Return the (X, Y) coordinate for the center point of the cell that contains the specified text.  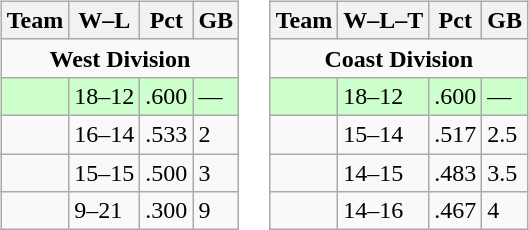
.517 (456, 134)
3 (216, 173)
.500 (166, 173)
3.5 (505, 173)
16–14 (104, 134)
West Division (120, 58)
9–21 (104, 211)
Coast Division (398, 58)
15–15 (104, 173)
9 (216, 211)
.533 (166, 134)
.300 (166, 211)
14–15 (384, 173)
2.5 (505, 134)
.483 (456, 173)
2 (216, 134)
14–16 (384, 211)
W–L (104, 20)
W–L–T (384, 20)
15–14 (384, 134)
4 (505, 211)
.467 (456, 211)
